Detect which cell encompasses the target text, then output its (x, y) center coordinate. 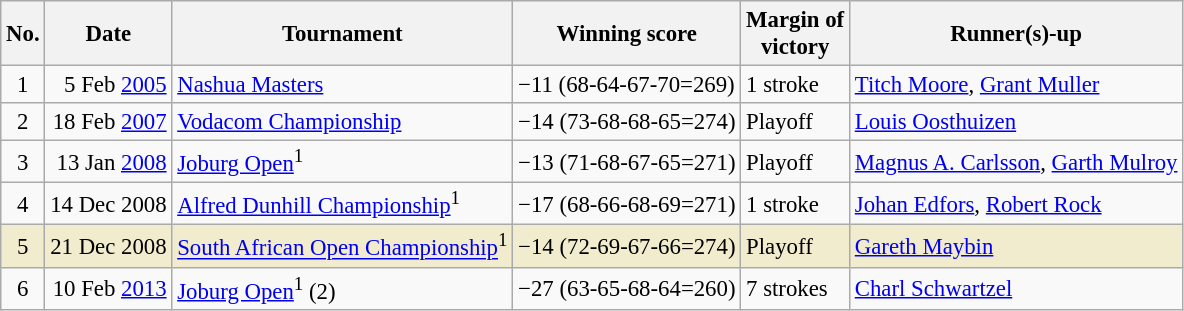
−14 (73-68-68-65=274) (627, 122)
No. (23, 34)
Vodacom Championship (342, 122)
5 (23, 246)
1 (23, 85)
Nashua Masters (342, 85)
−11 (68-64-67-70=269) (627, 85)
Winning score (627, 34)
14 Dec 2008 (108, 204)
−13 (71-68-67-65=271) (627, 162)
Tournament (342, 34)
South African Open Championship1 (342, 246)
−14 (72-69-67-66=274) (627, 246)
2 (23, 122)
13 Jan 2008 (108, 162)
Louis Oosthuizen (1016, 122)
Magnus A. Carlsson, Garth Mulroy (1016, 162)
Alfred Dunhill Championship1 (342, 204)
3 (23, 162)
6 (23, 288)
7 strokes (796, 288)
Margin ofvictory (796, 34)
Johan Edfors, Robert Rock (1016, 204)
Date (108, 34)
21 Dec 2008 (108, 246)
Titch Moore, Grant Muller (1016, 85)
−17 (68-66-68-69=271) (627, 204)
Gareth Maybin (1016, 246)
Joburg Open1 (2) (342, 288)
18 Feb 2007 (108, 122)
Charl Schwartzel (1016, 288)
5 Feb 2005 (108, 85)
Joburg Open1 (342, 162)
Runner(s)-up (1016, 34)
4 (23, 204)
−27 (63-65-68-64=260) (627, 288)
10 Feb 2013 (108, 288)
